Provide the (x, y) coordinate of the cell's center where the given text is located.  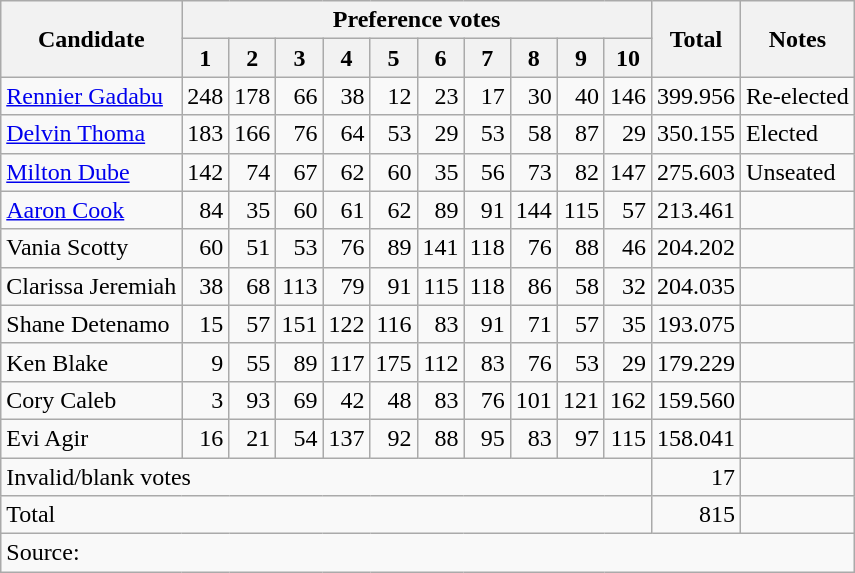
12 (394, 96)
92 (394, 438)
15 (206, 324)
Rennier Gadabu (92, 96)
73 (534, 172)
93 (252, 400)
32 (628, 286)
183 (206, 134)
64 (346, 134)
122 (346, 324)
112 (440, 362)
10 (628, 58)
116 (394, 324)
101 (534, 400)
Unseated (798, 172)
82 (580, 172)
204.035 (696, 286)
193.075 (696, 324)
Milton Dube (92, 172)
179.229 (696, 362)
117 (346, 362)
Clarissa Jeremiah (92, 286)
87 (580, 134)
40 (580, 96)
7 (487, 58)
23 (440, 96)
2 (252, 58)
97 (580, 438)
248 (206, 96)
815 (696, 515)
48 (394, 400)
Shane Detenamo (92, 324)
6 (440, 58)
350.155 (696, 134)
144 (534, 210)
158.041 (696, 438)
21 (252, 438)
Vania Scotty (92, 248)
46 (628, 248)
162 (628, 400)
51 (252, 248)
84 (206, 210)
Candidate (92, 39)
Delvin Thoma (92, 134)
16 (206, 438)
67 (300, 172)
4 (346, 58)
Ken Blake (92, 362)
137 (346, 438)
Preference votes (417, 20)
Aaron Cook (92, 210)
121 (580, 400)
Evi Agir (92, 438)
Source: (428, 553)
71 (534, 324)
8 (534, 58)
113 (300, 286)
42 (346, 400)
55 (252, 362)
95 (487, 438)
141 (440, 248)
79 (346, 286)
Re-elected (798, 96)
275.603 (696, 172)
66 (300, 96)
151 (300, 324)
68 (252, 286)
399.956 (696, 96)
61 (346, 210)
1 (206, 58)
Cory Caleb (92, 400)
Notes (798, 39)
175 (394, 362)
56 (487, 172)
213.461 (696, 210)
5 (394, 58)
166 (252, 134)
Elected (798, 134)
159.560 (696, 400)
69 (300, 400)
146 (628, 96)
178 (252, 96)
30 (534, 96)
147 (628, 172)
74 (252, 172)
86 (534, 286)
142 (206, 172)
54 (300, 438)
204.202 (696, 248)
Invalid/blank votes (326, 477)
